Capture the cell that displays the provided text and extract its (X, Y) central coordinate. 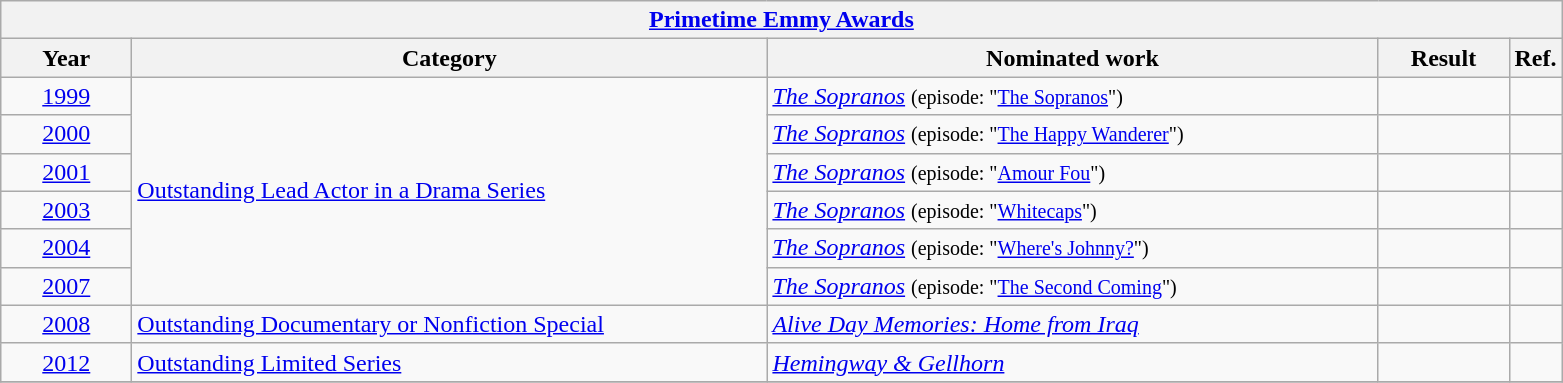
Primetime Emmy Awards (782, 20)
Nominated work (1072, 58)
The Sopranos (episode: "The Second Coming") (1072, 286)
1999 (66, 96)
The Sopranos (episode: "Whitecaps") (1072, 210)
Result (1444, 58)
Year (66, 58)
Alive Day Memories: Home from Iraq (1072, 324)
2003 (66, 210)
Category (450, 58)
The Sopranos (episode: "Where's Johnny?") (1072, 248)
2007 (66, 286)
2004 (66, 248)
The Sopranos (episode: "Amour Fou") (1072, 172)
Outstanding Documentary or Nonfiction Special (450, 324)
Outstanding Limited Series (450, 362)
2000 (66, 134)
The Sopranos (episode: "The Sopranos") (1072, 96)
The Sopranos (episode: "The Happy Wanderer") (1072, 134)
Outstanding Lead Actor in a Drama Series (450, 191)
2008 (66, 324)
2012 (66, 362)
Hemingway & Gellhorn (1072, 362)
Ref. (1536, 58)
2001 (66, 172)
